Find where the given text appears and provide that cell's center as [x, y] coordinate. 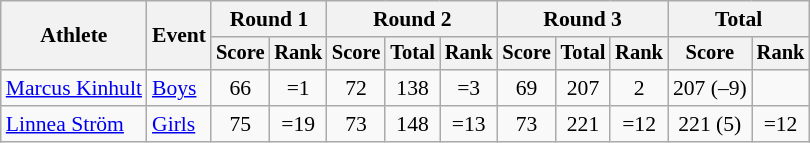
221 (5) [710, 124]
221 [584, 124]
=19 [298, 124]
138 [412, 88]
Girls [179, 124]
=13 [469, 124]
Boys [179, 88]
2 [639, 88]
75 [240, 124]
Round 1 [269, 19]
207 (–9) [710, 88]
=1 [298, 88]
207 [584, 88]
Round 3 [582, 19]
66 [240, 88]
72 [356, 88]
69 [526, 88]
Athlete [74, 36]
148 [412, 124]
Marcus Kinhult [74, 88]
=3 [469, 88]
Event [179, 36]
Round 2 [412, 19]
Linnea Ström [74, 124]
